Find where the given text appears and provide that cell's center as (x, y) coordinate. 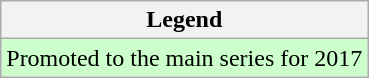
Promoted to the main series for 2017 (184, 58)
Legend (184, 20)
